Locate the cell with the specified text and output its [X, Y] center coordinate. 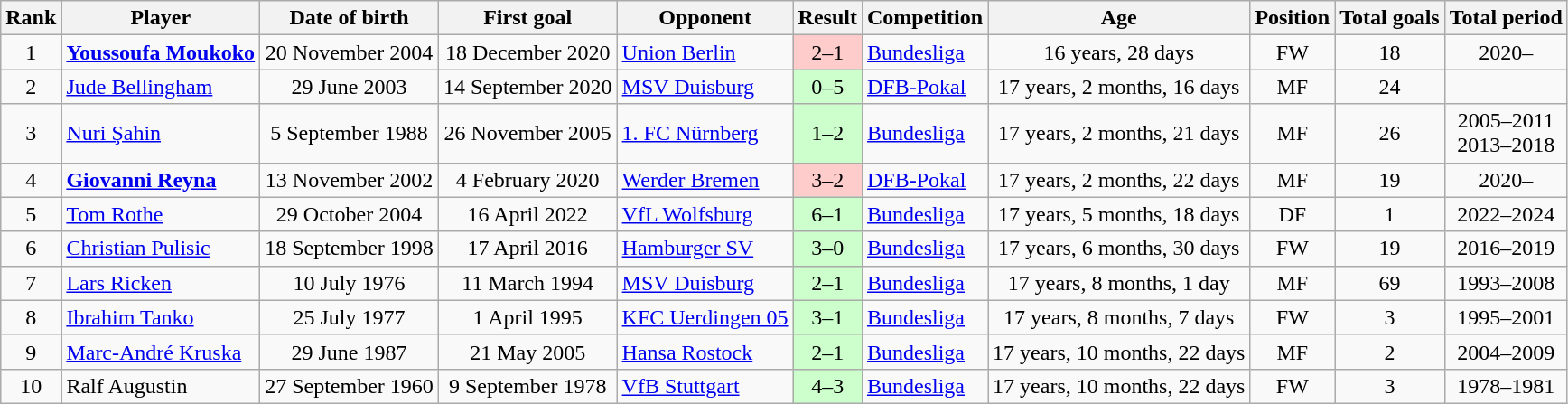
7 [31, 283]
3–2 [827, 180]
16 years, 28 days [1119, 52]
DF [1293, 214]
Werder Bremen [705, 180]
Union Berlin [705, 52]
16 April 2022 [527, 214]
6–1 [827, 214]
17 years, 8 months, 1 day [1119, 283]
Age [1119, 18]
3–0 [827, 249]
Nuri Şahin [161, 134]
10 July 1976 [350, 283]
5 September 1988 [350, 134]
1978–1981 [1506, 386]
4 [31, 180]
Ralf Augustin [161, 386]
29 October 2004 [350, 214]
Result [827, 18]
25 July 1977 [350, 317]
17 years, 8 months, 7 days [1119, 317]
1995–2001 [1506, 317]
9 [31, 352]
17 April 2016 [527, 249]
4 February 2020 [527, 180]
Hamburger SV [705, 249]
21 May 2005 [527, 352]
3–1 [827, 317]
17 years, 2 months, 16 days [1119, 87]
24 [1390, 87]
KFC Uerdingen 05 [705, 317]
Competition [925, 18]
Player [161, 18]
18 September 1998 [350, 249]
8 [31, 317]
1–2 [827, 134]
Giovanni Reyna [161, 180]
Position [1293, 18]
VfB Stuttgart [705, 386]
10 [31, 386]
1993–2008 [1506, 283]
9 September 1978 [527, 386]
20 November 2004 [350, 52]
17 years, 2 months, 22 days [1119, 180]
17 years, 2 months, 21 days [1119, 134]
14 September 2020 [527, 87]
17 years, 5 months, 18 days [1119, 214]
5 [31, 214]
Lars Ricken [161, 283]
Tom Rothe [161, 214]
VfL Wolfsburg [705, 214]
29 June 1987 [350, 352]
2016–2019 [1506, 249]
First goal [527, 18]
Total period [1506, 18]
6 [31, 249]
Opponent [705, 18]
Date of birth [350, 18]
69 [1390, 283]
1. FC Nürnberg [705, 134]
18 [1390, 52]
17 years, 6 months, 30 days [1119, 249]
11 March 1994 [527, 283]
Ibrahim Tanko [161, 317]
Hansa Rostock [705, 352]
2022–2024 [1506, 214]
0–5 [827, 87]
18 December 2020 [527, 52]
Youssoufa Moukoko [161, 52]
Rank [31, 18]
29 June 2003 [350, 87]
Marc-André Kruska [161, 352]
Christian Pulisic [161, 249]
Total goals [1390, 18]
13 November 2002 [350, 180]
Jude Bellingham [161, 87]
26 November 2005 [527, 134]
4–3 [827, 386]
2005–20112013–2018 [1506, 134]
2004–2009 [1506, 352]
27 September 1960 [350, 386]
26 [1390, 134]
1 April 1995 [527, 317]
